Provide the [x, y] coordinate of the cell's center where the given text is located.  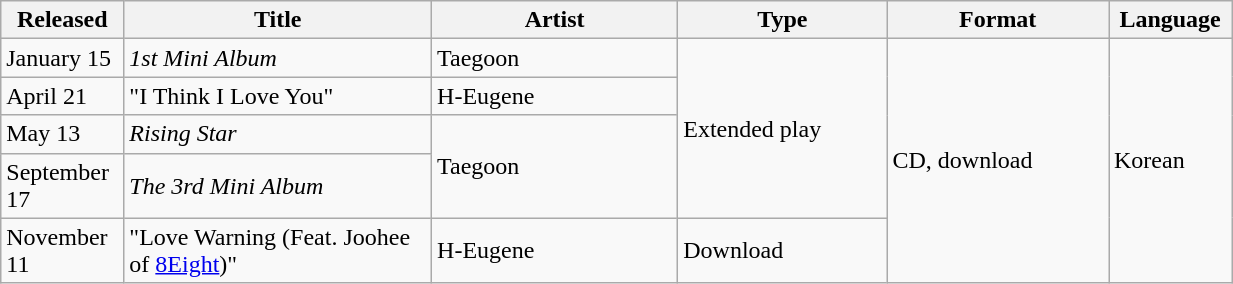
January 15 [62, 58]
Artist [555, 20]
The 3rd Mini Album [278, 186]
April 21 [62, 96]
May 13 [62, 134]
"I Think I Love You" [278, 96]
Format [998, 20]
"Love Warning (Feat. Joohee of 8Eight)" [278, 250]
Download [782, 250]
Extended play [782, 128]
1st Mini Album [278, 58]
November 11 [62, 250]
Title [278, 20]
Korean [1170, 161]
Type [782, 20]
Language [1170, 20]
CD, download [998, 161]
September 17 [62, 186]
Released [62, 20]
Rising Star [278, 134]
